Provide the [x, y] coordinate of the cell's center where the given text is located.  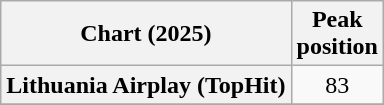
Chart (2025) [146, 34]
83 [337, 85]
Peakposition [337, 34]
Lithuania Airplay (TopHit) [146, 85]
